Output the [x, y] coordinate of the center of the cell containing the given text.  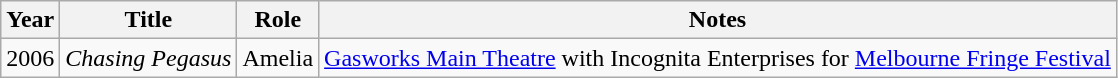
2006 [30, 58]
Role [278, 20]
Year [30, 20]
Gasworks Main Theatre with Incognita Enterprises for Melbourne Fringe Festival [718, 58]
Notes [718, 20]
Chasing Pegasus [148, 58]
Amelia [278, 58]
Title [148, 20]
